Output the (X, Y) coordinate of the center of the cell containing the given text.  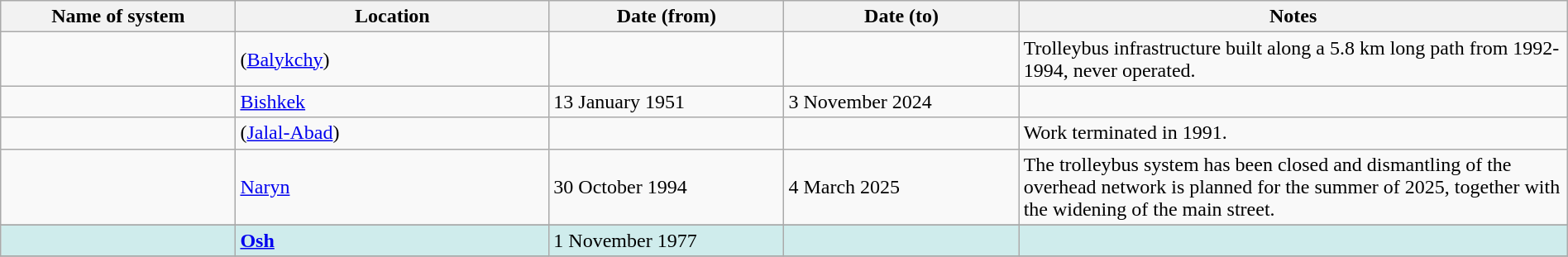
Notes (1293, 17)
Bishkek (392, 102)
Naryn (392, 187)
Work terminated in 1991. (1293, 133)
1 November 1977 (667, 240)
3 November 2024 (901, 102)
30 October 1994 (667, 187)
Trolleybus infrastructure built along a 5.8 km long path from 1992-1994, never operated. (1293, 59)
Name of system (118, 17)
(Jalal-Abad) (392, 133)
Location (392, 17)
Date (from) (667, 17)
Osh (392, 240)
13 January 1951 (667, 102)
4 March 2025 (901, 187)
(Balykchy) (392, 59)
Date (to) (901, 17)
